Provide the [x, y] coordinate of the cell's center where the given text is located.  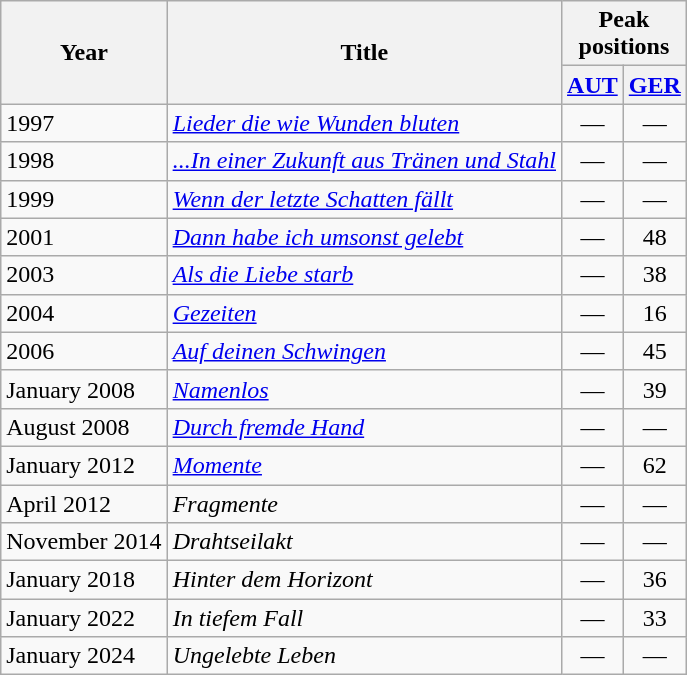
48 [654, 237]
April 2012 [84, 503]
Durch fremde Hand [364, 427]
2006 [84, 351]
Peak positions [624, 34]
November 2014 [84, 542]
Drahtseilakt [364, 542]
1999 [84, 199]
August 2008 [84, 427]
Momente [364, 465]
Dann habe ich umsonst gelebt [364, 237]
January 2012 [84, 465]
AUT [593, 85]
Auf deinen Schwingen [364, 351]
January 2024 [84, 656]
January 2008 [84, 389]
2001 [84, 237]
Year [84, 52]
In tiefem Fall [364, 618]
Gezeiten [364, 313]
GER [654, 85]
39 [654, 389]
Fragmente [364, 503]
45 [654, 351]
January 2022 [84, 618]
Als die Liebe starb [364, 275]
1998 [84, 161]
Hinter dem Horizont [364, 580]
Title [364, 52]
2004 [84, 313]
38 [654, 275]
Ungelebte Leben [364, 656]
Wenn der letzte Schatten fällt [364, 199]
1997 [84, 123]
2003 [84, 275]
16 [654, 313]
33 [654, 618]
36 [654, 580]
...In einer Zukunft aus Tränen und Stahl [364, 161]
62 [654, 465]
January 2018 [84, 580]
Lieder die wie Wunden bluten [364, 123]
Namenlos [364, 389]
